Detect which cell encompasses the target text, then output its (x, y) center coordinate. 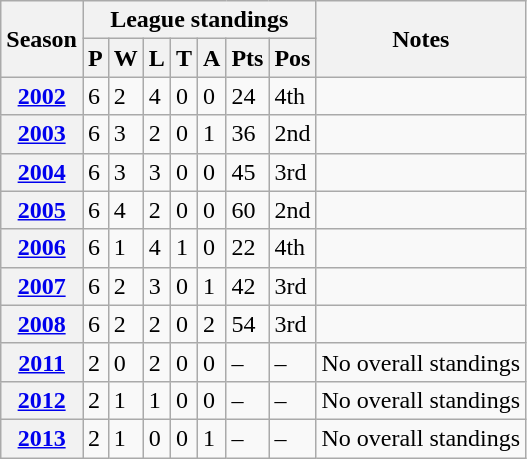
T (184, 58)
2004 (42, 172)
2013 (42, 438)
54 (248, 324)
L (156, 58)
22 (248, 248)
2005 (42, 210)
League standings (198, 20)
2011 (42, 362)
Pts (248, 58)
2003 (42, 134)
42 (248, 286)
2012 (42, 400)
Notes (421, 39)
2002 (42, 96)
24 (248, 96)
60 (248, 210)
36 (248, 134)
P (95, 58)
Pos (292, 58)
2006 (42, 248)
2007 (42, 286)
45 (248, 172)
2008 (42, 324)
W (126, 58)
Season (42, 39)
A (211, 58)
